Extract the (x, y) coordinate from the center of the cell holding the provided text.  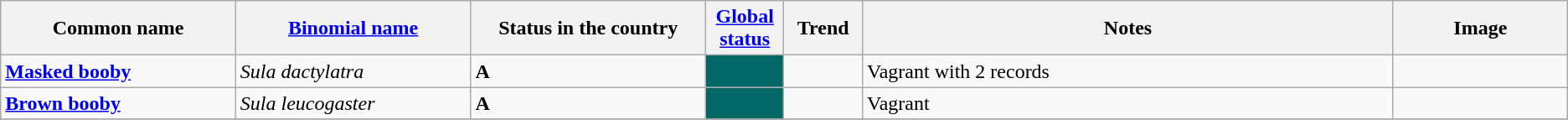
Common name (119, 29)
Image (1480, 29)
Status in the country (588, 29)
Sula dactylatra (353, 71)
Vagrant with 2 records (1127, 71)
Vagrant (1127, 103)
Trend (823, 29)
Binomial name (353, 29)
Notes (1127, 29)
Brown booby (119, 103)
Sula leucogaster (353, 103)
Global status (745, 29)
Masked booby (119, 71)
